Output the [X, Y] coordinate of the center of the cell containing the given text.  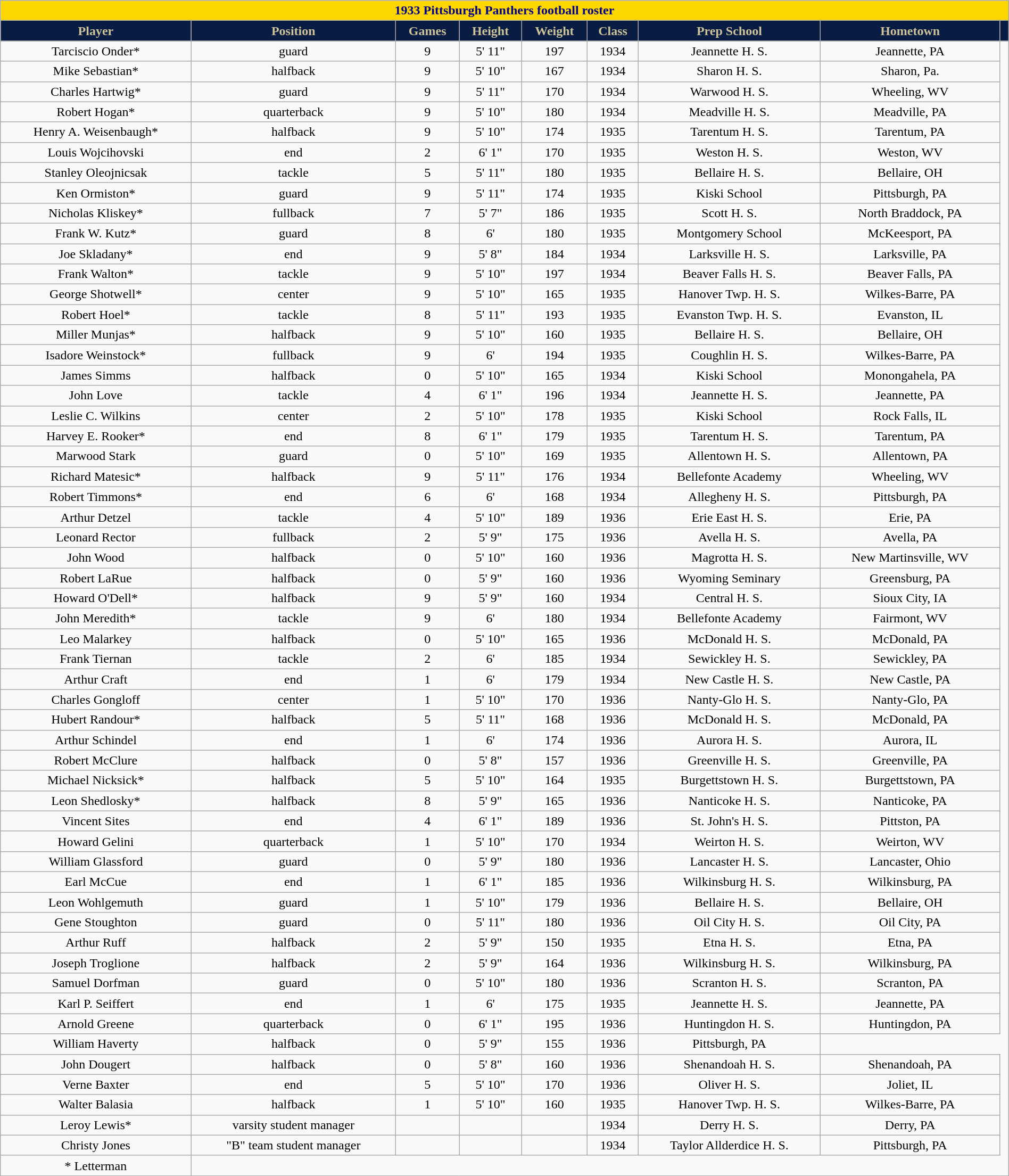
Joseph Troglione [96, 963]
Howard O'Dell* [96, 598]
Charles Gongloff [96, 700]
"B" team student manager [293, 1145]
Avella H. S. [730, 537]
William Haverty [96, 1044]
Earl McCue [96, 882]
Etna, PA [910, 943]
Henry A. Weisenbaugh* [96, 132]
Oil City H. S. [730, 923]
167 [555, 71]
John Dougert [96, 1064]
Arthur Detzel [96, 517]
Position [293, 31]
Games [428, 31]
Derry, PA [910, 1125]
Shenandoah H. S. [730, 1064]
Evanston, IL [910, 315]
Larksville, PA [910, 254]
Burgettstown H. S. [730, 780]
Nanticoke H. S. [730, 801]
Weston H. S. [730, 152]
Tarciscio Onder* [96, 51]
Robert Hoel* [96, 315]
Leon Shedlosky* [96, 801]
Marwood Stark [96, 456]
Walter Balasia [96, 1105]
Nanty-Glo, PA [910, 700]
Ken Ormiston* [96, 193]
Oliver H. S. [730, 1084]
Charles Hartwig* [96, 92]
150 [555, 943]
Christy Jones [96, 1145]
Frank Tiernan [96, 659]
169 [555, 456]
Robert Timmons* [96, 497]
178 [555, 416]
Allentown, PA [910, 456]
Sharon, Pa. [910, 71]
Nicholas Kliskey* [96, 213]
John Meredith* [96, 619]
155 [555, 1044]
Greensburg, PA [910, 578]
Mike Sebastian* [96, 71]
Frank W. Kutz* [96, 233]
Height [491, 31]
Aurora H. S. [730, 740]
Warwood H. S. [730, 92]
Erie East H. S. [730, 517]
Hometown [910, 31]
Gene Stoughton [96, 923]
* Letterman [96, 1165]
Nanticoke, PA [910, 801]
Arnold Greene [96, 1024]
Lancaster H. S. [730, 861]
Scott H. S. [730, 213]
John Wood [96, 557]
Louis Wojcihovski [96, 152]
Arthur Schindel [96, 740]
Harvey E. Rooker* [96, 436]
Weston, WV [910, 152]
Magrotta H. S. [730, 557]
Meadville H. S. [730, 112]
Scranton, PA [910, 983]
Pittston, PA [910, 821]
184 [555, 254]
Leslie C. Wilkins [96, 416]
New Martinsville, WV [910, 557]
Huntingdon H. S. [730, 1024]
New Castle H. S. [730, 679]
Isadore Weinstock* [96, 355]
Nanty-Glo H. S. [730, 700]
Robert LaRue [96, 578]
Beaver Falls, PA [910, 274]
Verne Baxter [96, 1084]
Meadville, PA [910, 112]
186 [555, 213]
Vincent Sites [96, 821]
176 [555, 476]
Evanston Twp. H. S. [730, 315]
Coughlin H. S. [730, 355]
Greenville, PA [910, 760]
Central H. S. [730, 598]
Karl P. Seiffert [96, 1004]
Taylor Allderdice H. S. [730, 1145]
Leroy Lewis* [96, 1125]
Leonard Rector [96, 537]
William Glassford [96, 861]
157 [555, 760]
1933 Pittsburgh Panthers football roster [504, 11]
Richard Matesic* [96, 476]
Sewickley, PA [910, 659]
John Love [96, 396]
Huntingdon, PA [910, 1024]
Hubert Randour* [96, 720]
Frank Walton* [96, 274]
McKeesport, PA [910, 233]
Sewickley H. S. [730, 659]
Weirton H. S. [730, 841]
Allentown H. S. [730, 456]
New Castle, PA [910, 679]
Shenandoah, PA [910, 1064]
Fairmont, WV [910, 619]
Leo Malarkey [96, 639]
193 [555, 315]
Howard Gelini [96, 841]
195 [555, 1024]
Monongahela, PA [910, 375]
Aurora, IL [910, 740]
George Shotwell* [96, 294]
194 [555, 355]
Leon Wohlgemuth [96, 902]
Derry H. S. [730, 1125]
Stanley Oleojnicsak [96, 172]
Michael Nicksick* [96, 780]
Joliet, IL [910, 1084]
Player [96, 31]
Lancaster, Ohio [910, 861]
Rock Falls, IL [910, 416]
Robert Hogan* [96, 112]
Etna H. S. [730, 943]
Oil City, PA [910, 923]
Burgettstown, PA [910, 780]
James Simms [96, 375]
Sioux City, IA [910, 598]
Miller Munjas* [96, 335]
Class [613, 31]
5' 7" [491, 213]
Montgomery School [730, 233]
Weirton, WV [910, 841]
Prep School [730, 31]
Joe Skladany* [96, 254]
North Braddock, PA [910, 213]
Robert McClure [96, 760]
Greenville H. S. [730, 760]
Arthur Ruff [96, 943]
Larksville H. S. [730, 254]
196 [555, 396]
6 [428, 497]
Wyoming Seminary [730, 578]
7 [428, 213]
Weight [555, 31]
Sharon H. S. [730, 71]
Allegheny H. S. [730, 497]
varsity student manager [293, 1125]
Erie, PA [910, 517]
Arthur Craft [96, 679]
Scranton H. S. [730, 983]
Beaver Falls H. S. [730, 274]
Avella, PA [910, 537]
St. John's H. S. [730, 821]
Samuel Dorfman [96, 983]
